Locate the cell with the specified text and output its (x, y) center coordinate. 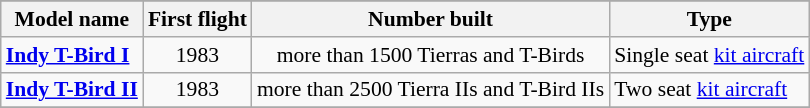
more than 1500 Tierras and T-Birds (430, 55)
First flight (198, 19)
more than 2500 Tierra IIs and T-Bird IIs (430, 90)
Number built (430, 19)
Two seat kit aircraft (709, 90)
Model name (72, 19)
Indy T-Bird I (72, 55)
Indy T-Bird II (72, 90)
Single seat kit aircraft (709, 55)
Type (709, 19)
